Extract the (x, y) coordinate from the center of the cell holding the provided text.  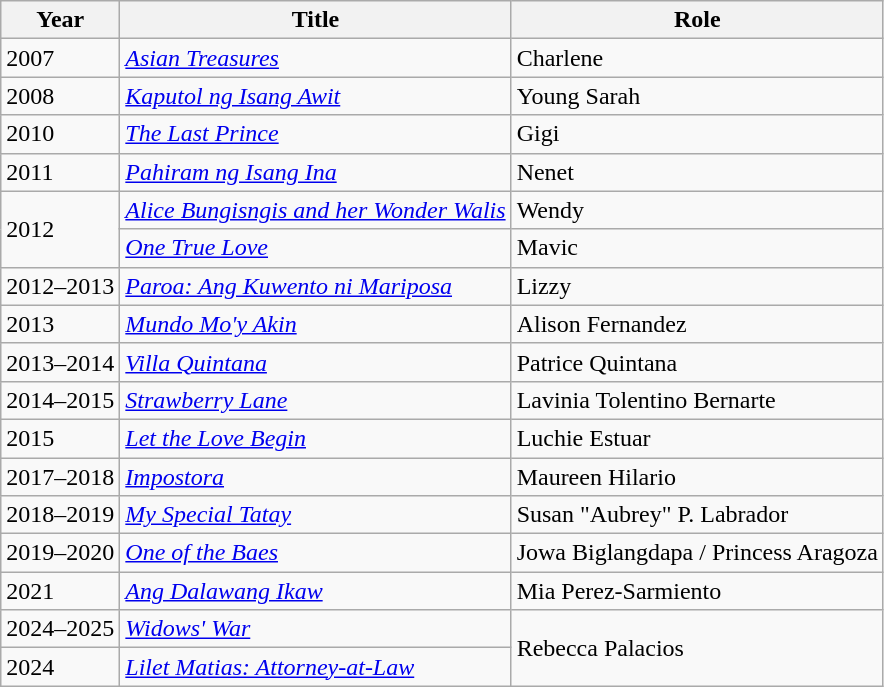
Rebecca Palacios (697, 648)
Kaputol ng Isang Awit (316, 96)
Villa Quintana (316, 362)
One True Love (316, 248)
Role (697, 20)
Lavinia Tolentino Bernarte (697, 400)
One of the Baes (316, 553)
The Last Prince (316, 134)
Jowa Biglangdapa / Princess Aragoza (697, 553)
2012 (60, 229)
Alice Bungisngis and her Wonder Walis (316, 210)
Maureen Hilario (697, 477)
2015 (60, 438)
Nenet (697, 172)
2014–2015 (60, 400)
Mundo Mo'y Akin (316, 324)
Mia Perez-Sarmiento (697, 591)
2013 (60, 324)
Gigi (697, 134)
Paroa: Ang Kuwento ni Mariposa (316, 286)
Impostora (316, 477)
2021 (60, 591)
Mavic (697, 248)
2013–2014 (60, 362)
Lizzy (697, 286)
Ang Dalawang Ikaw (316, 591)
2010 (60, 134)
Luchie Estuar (697, 438)
Title (316, 20)
2007 (60, 58)
Widows' War (316, 629)
Strawberry Lane (316, 400)
2017–2018 (60, 477)
2011 (60, 172)
Lilet Matias: Attorney-at-Law (316, 667)
Susan "Aubrey" P. Labrador (697, 515)
Wendy (697, 210)
Young Sarah (697, 96)
2018–2019 (60, 515)
Asian Treasures (316, 58)
Pahiram ng Isang Ina (316, 172)
2008 (60, 96)
2012–2013 (60, 286)
My Special Tatay (316, 515)
Patrice Quintana (697, 362)
Year (60, 20)
2024 (60, 667)
2019–2020 (60, 553)
2024–2025 (60, 629)
Alison Fernandez (697, 324)
Let the Love Begin (316, 438)
Charlene (697, 58)
